Extract the [x, y] coordinate from the center of the cell holding the provided text.  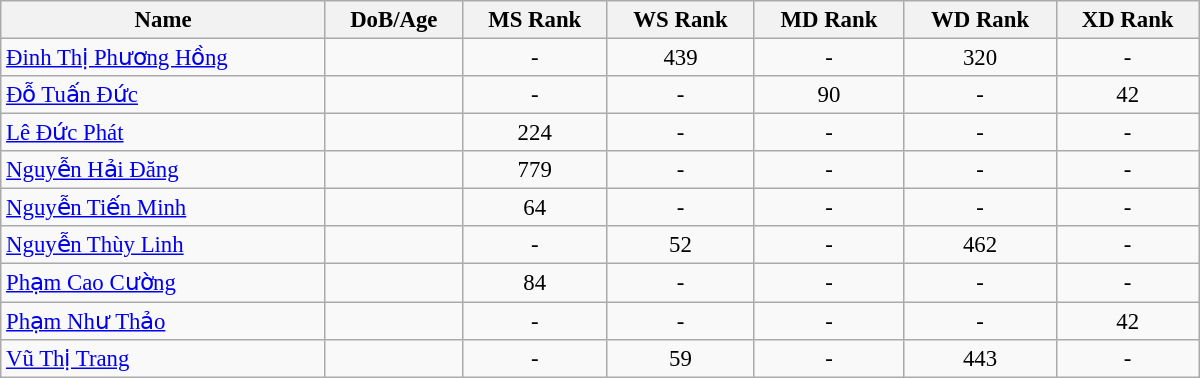
Lê Đức Phát [164, 133]
90 [829, 95]
WD Rank [980, 20]
DoB/Age [394, 20]
52 [680, 245]
WS Rank [680, 20]
MD Rank [829, 20]
84 [534, 283]
XD Rank [1128, 20]
224 [534, 133]
Phạm Cao Cường [164, 283]
Đinh Thị Phương Hồng [164, 58]
Nguyễn Thùy Linh [164, 245]
Nguyễn Tiến Minh [164, 208]
Đỗ Tuấn Đức [164, 95]
Nguyễn Hải Đăng [164, 170]
Vũ Thị Trang [164, 358]
439 [680, 58]
Name [164, 20]
779 [534, 170]
Phạm Như Thảo [164, 321]
443 [980, 358]
320 [980, 58]
64 [534, 208]
MS Rank [534, 20]
462 [980, 245]
59 [680, 358]
